Return (X, Y) of the center of cell containing provided text 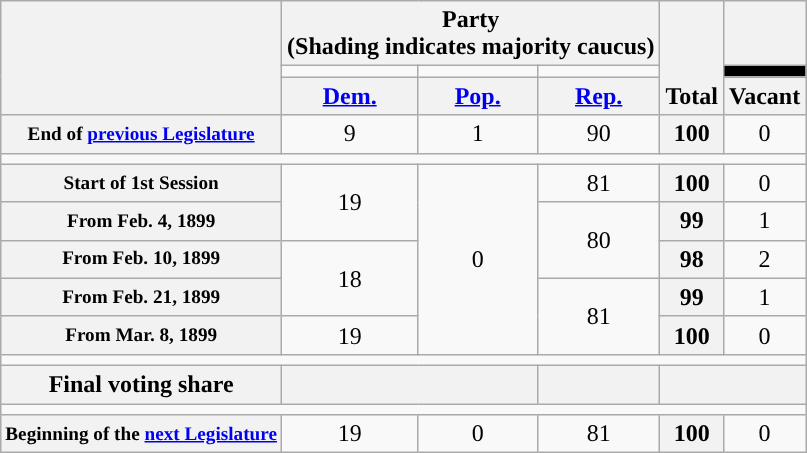
From Feb. 10, 1899 (142, 259)
Final voting share (142, 384)
Start of 1st Session (142, 183)
Party (Shading indicates majority caucus) (471, 34)
From Feb. 4, 1899 (142, 221)
From Feb. 21, 1899 (142, 297)
Dem. (350, 96)
Pop. (478, 96)
Vacant (764, 96)
End of previous Legislature (142, 134)
90 (598, 134)
Beginning of the next Legislature (142, 434)
From Mar. 8, 1899 (142, 335)
9 (350, 134)
18 (350, 278)
Rep. (598, 96)
Total (692, 58)
2 (764, 259)
80 (598, 240)
98 (692, 259)
